Capture the cell that displays the provided text and extract its [X, Y] central coordinate. 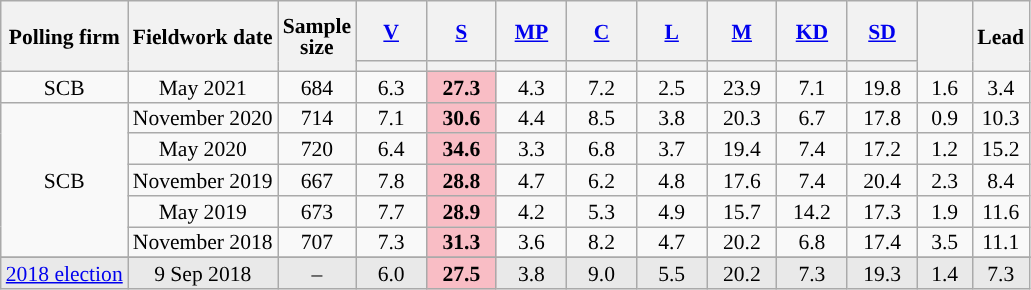
11.1 [1000, 242]
17.2 [882, 150]
19.8 [882, 86]
May 2021 [203, 86]
707 [317, 242]
714 [317, 118]
19.3 [882, 274]
6.0 [391, 274]
S [461, 31]
10.3 [1000, 118]
17.4 [882, 242]
28.9 [461, 212]
M [742, 31]
6.4 [391, 150]
4.4 [531, 118]
4.3 [531, 86]
5.5 [672, 274]
15.7 [742, 212]
3.7 [672, 150]
1.9 [944, 212]
7.2 [601, 86]
7.8 [391, 180]
673 [317, 212]
3.6 [531, 242]
31.3 [461, 242]
6.3 [391, 86]
1.6 [944, 86]
11.6 [1000, 212]
2.5 [672, 86]
4.2 [531, 212]
– [317, 274]
720 [317, 150]
3.4 [1000, 86]
19.4 [742, 150]
Samplesize [317, 36]
KD [812, 31]
November 2020 [203, 118]
27.5 [461, 274]
684 [317, 86]
3.5 [944, 242]
4.8 [672, 180]
Polling firm [64, 36]
1.4 [944, 274]
May 2020 [203, 150]
6.2 [601, 180]
8.5 [601, 118]
8.2 [601, 242]
4.9 [672, 212]
17.6 [742, 180]
30.6 [461, 118]
Lead [1000, 36]
23.9 [742, 86]
7.7 [391, 212]
14.2 [812, 212]
20.4 [882, 180]
17.3 [882, 212]
9.0 [601, 274]
8.4 [1000, 180]
2018 election [64, 274]
3.3 [531, 150]
Fieldwork date [203, 36]
17.8 [882, 118]
0.9 [944, 118]
6.7 [812, 118]
28.8 [461, 180]
20.3 [742, 118]
L [672, 31]
November 2018 [203, 242]
5.3 [601, 212]
34.6 [461, 150]
SD [882, 31]
V [391, 31]
2.3 [944, 180]
May 2019 [203, 212]
667 [317, 180]
15.2 [1000, 150]
27.3 [461, 86]
MP [531, 31]
November 2019 [203, 180]
9 Sep 2018 [203, 274]
C [601, 31]
1.2 [944, 150]
